Capture the cell that displays the provided text and extract its [x, y] central coordinate. 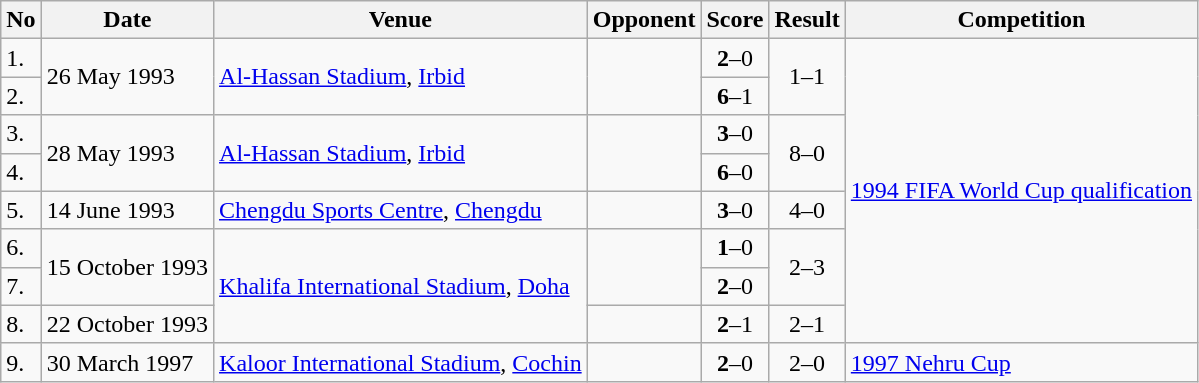
Chengdu Sports Centre, Chengdu [401, 210]
28 May 1993 [127, 153]
Score [735, 20]
2. [21, 96]
Kaloor International Stadium, Cochin [401, 362]
15 October 1993 [127, 267]
Khalifa International Stadium, Doha [401, 286]
Result [807, 20]
Competition [1021, 20]
Date [127, 20]
14 June 1993 [127, 210]
1–1 [807, 77]
1994 FIFA World Cup qualification [1021, 191]
30 March 1997 [127, 362]
1997 Nehru Cup [1021, 362]
3. [21, 134]
No [21, 20]
7. [21, 286]
Opponent [644, 20]
22 October 1993 [127, 324]
26 May 1993 [127, 77]
9. [21, 362]
2–3 [807, 267]
1. [21, 58]
6–0 [735, 172]
5. [21, 210]
8–0 [807, 153]
6. [21, 248]
4. [21, 172]
6–1 [735, 96]
4–0 [807, 210]
1–0 [735, 248]
8. [21, 324]
Venue [401, 20]
